Identify which cell holds the provided text, then report its [x, y] central coordinate. 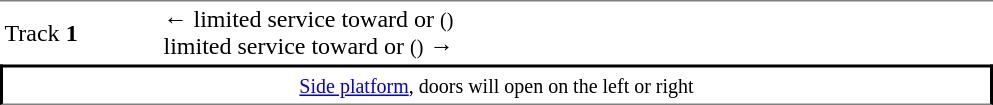
Track 1 [80, 32]
Side platform, doors will open on the left or right [496, 84]
← limited service toward or () limited service toward or () → [576, 32]
